Locate the cell with the specified text and output its (X, Y) center coordinate. 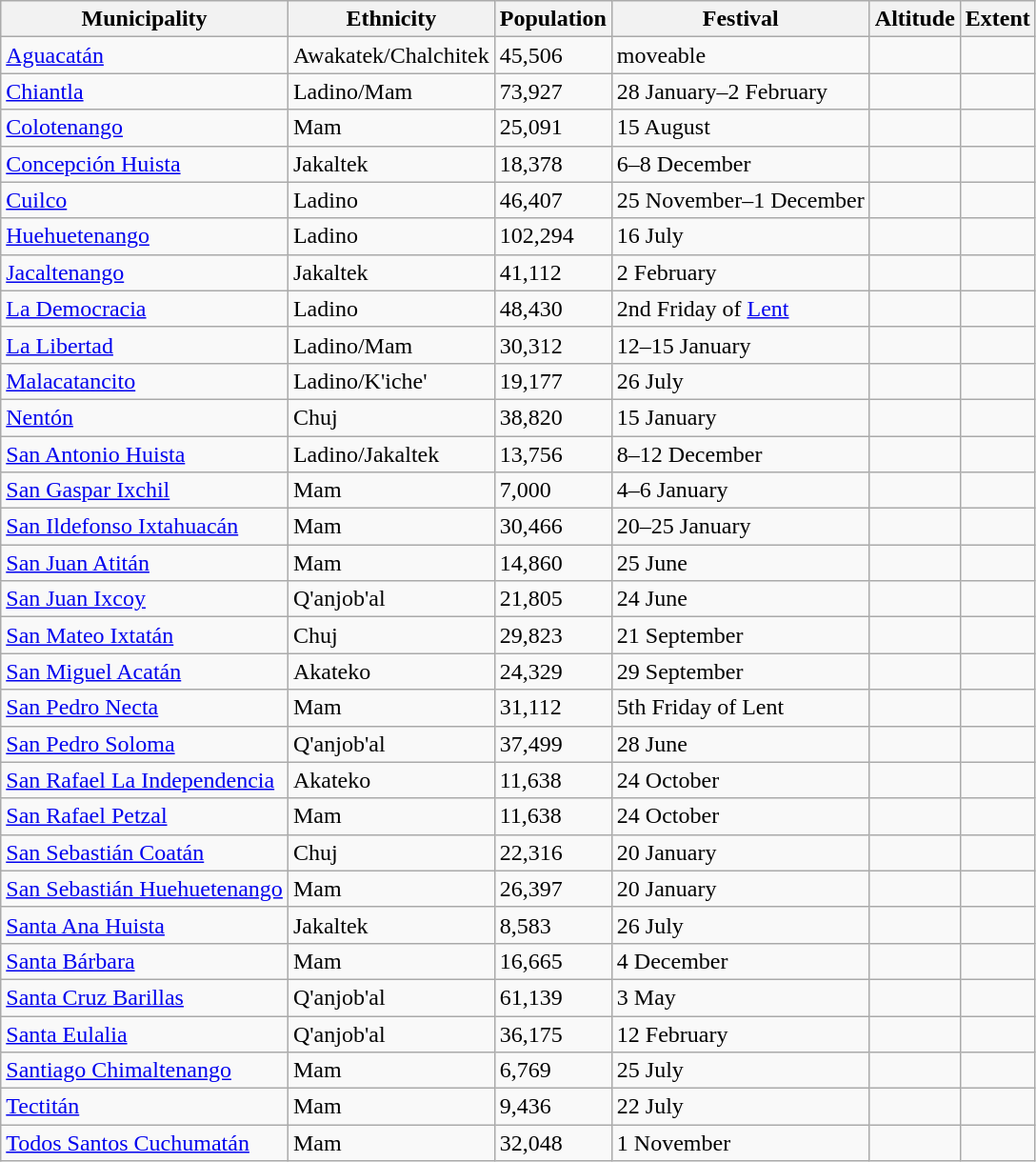
14,860 (552, 563)
30,466 (552, 527)
45,506 (552, 55)
102,294 (552, 236)
25 November–1 December (741, 200)
48,430 (552, 309)
Santa Eulalia (145, 1033)
5th Friday of Lent (741, 708)
Municipality (145, 19)
Santiago Chimaltenango (145, 1071)
61,139 (552, 997)
24 June (741, 599)
12–15 January (741, 345)
San Pedro Necta (145, 708)
16,665 (552, 961)
San Sebastián Huehuetenango (145, 889)
28 January–2 February (741, 91)
12 February (741, 1033)
25 July (741, 1071)
Ladino/Jakaltek (390, 454)
13,756 (552, 454)
2nd Friday of Lent (741, 309)
San Gaspar Ixchil (145, 491)
Cuilco (145, 200)
4 December (741, 961)
21 September (741, 635)
28 June (741, 744)
41,112 (552, 272)
San Antonio Huista (145, 454)
21,805 (552, 599)
19,177 (552, 381)
San Rafael Petzal (145, 816)
La Democracia (145, 309)
La Libertad (145, 345)
29,823 (552, 635)
8,583 (552, 925)
25,091 (552, 128)
4–6 January (741, 491)
15 January (741, 417)
29 September (741, 671)
Tectitán (145, 1107)
Santa Bárbara (145, 961)
Concepción Huista (145, 164)
San Ildefonso Ixtahuacán (145, 527)
Chiantla (145, 91)
2 February (741, 272)
20–25 January (741, 527)
37,499 (552, 744)
San Miguel Acatán (145, 671)
1 November (741, 1143)
San Sebastián Coatán (145, 852)
Huehuetenango (145, 236)
16 July (741, 236)
Awakatek/Chalchitek (390, 55)
24,329 (552, 671)
San Rafael La Independencia (145, 780)
Malacatancito (145, 381)
Nentón (145, 417)
Todos Santos Cuchumatán (145, 1143)
38,820 (552, 417)
15 August (741, 128)
Colotenango (145, 128)
7,000 (552, 491)
San Juan Ixcoy (145, 599)
Festival (741, 19)
Aguacatán (145, 55)
San Juan Atitán (145, 563)
32,048 (552, 1143)
36,175 (552, 1033)
Santa Ana Huista (145, 925)
Jacaltenango (145, 272)
Ethnicity (390, 19)
Extent (998, 19)
moveable (741, 55)
25 June (741, 563)
22 July (741, 1107)
Altitude (914, 19)
73,927 (552, 91)
22,316 (552, 852)
Ladino/K'iche' (390, 381)
18,378 (552, 164)
Santa Cruz Barillas (145, 997)
San Pedro Soloma (145, 744)
6–8 December (741, 164)
6,769 (552, 1071)
3 May (741, 997)
31,112 (552, 708)
30,312 (552, 345)
San Mateo Ixtatán (145, 635)
8–12 December (741, 454)
9,436 (552, 1107)
26,397 (552, 889)
46,407 (552, 200)
Population (552, 19)
